Extract the (X, Y) coordinate from the center of the cell holding the provided text.  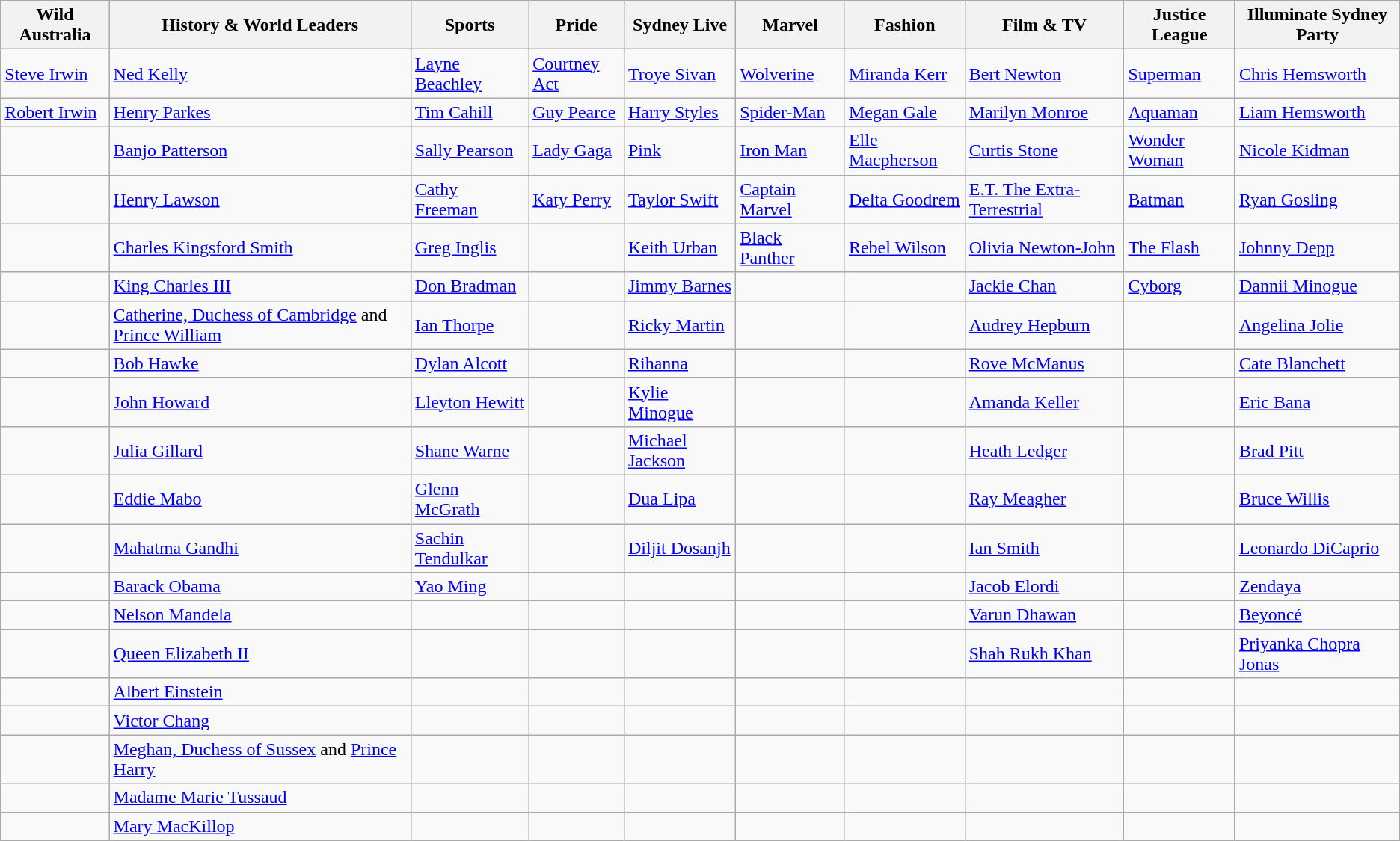
Queen Elizabeth II (260, 653)
Sports (470, 25)
Kylie Minogue (679, 402)
Justice League (1180, 25)
History & World Leaders (260, 25)
Mahatma Gandhi (260, 547)
Zendaya (1317, 587)
Aquaman (1180, 112)
The Flash (1180, 248)
Courtney Act (577, 73)
Ian Thorpe (470, 324)
Julia Gillard (260, 450)
Lleyton Hewitt (470, 402)
E.T. The Extra-Terrestrial (1044, 199)
Wild Australia (55, 25)
Ryan Gosling (1317, 199)
Cate Blanchett (1317, 363)
Illuminate Sydney Party (1317, 25)
Nelson Mandela (260, 615)
Mary MacKillop (260, 826)
Marilyn Monroe (1044, 112)
Sachin Tendulkar (470, 547)
Varun Dhawan (1044, 615)
Dylan Alcott (470, 363)
Shane Warne (470, 450)
Jimmy Barnes (679, 286)
Sally Pearson (470, 151)
Victor Chang (260, 721)
Iron Man (790, 151)
Rove McManus (1044, 363)
Lady Gaga (577, 151)
Yao Ming (470, 587)
Liam Hemsworth (1317, 112)
Tim Cahill (470, 112)
Superman (1180, 73)
Pink (679, 151)
King Charles III (260, 286)
Dannii Minogue (1317, 286)
Jackie Chan (1044, 286)
Jacob Elordi (1044, 587)
Guy Pearce (577, 112)
Amanda Keller (1044, 402)
Albert Einstein (260, 692)
Megan Gale (905, 112)
Barack Obama (260, 587)
Robert Irwin (55, 112)
Michael Jackson (679, 450)
Angelina Jolie (1317, 324)
Catherine, Duchess of Cambridge and Prince William (260, 324)
Chris Hemsworth (1317, 73)
Henry Lawson (260, 199)
Eddie Mabo (260, 499)
Leonardo DiCaprio (1317, 547)
Rihanna (679, 363)
Curtis Stone (1044, 151)
Heath Ledger (1044, 450)
Fashion (905, 25)
Batman (1180, 199)
Ray Meagher (1044, 499)
Miranda Kerr (905, 73)
Charles Kingsford Smith (260, 248)
Taylor Swift (679, 199)
Priyanka Chopra Jonas (1317, 653)
Spider-Man (790, 112)
Cathy Freeman (470, 199)
Shah Rukh Khan (1044, 653)
Bob Hawke (260, 363)
Greg Inglis (470, 248)
Wolverine (790, 73)
Troye Sivan (679, 73)
Film & TV (1044, 25)
Henry Parkes (260, 112)
Bruce Willis (1317, 499)
Olivia Newton-John (1044, 248)
Dua Lipa (679, 499)
Glenn McGrath (470, 499)
Rebel Wilson (905, 248)
Elle Macpherson (905, 151)
Meghan, Duchess of Sussex and Prince Harry (260, 760)
Ned Kelly (260, 73)
Harry Styles (679, 112)
Black Panther (790, 248)
Cyborg (1180, 286)
Brad Pitt (1317, 450)
Pride (577, 25)
Beyoncé (1317, 615)
Ian Smith (1044, 547)
Sydney Live (679, 25)
Delta Goodrem (905, 199)
John Howard (260, 402)
Audrey Hepburn (1044, 324)
Bert Newton (1044, 73)
Diljit Dosanjh (679, 547)
Katy Perry (577, 199)
Don Bradman (470, 286)
Marvel (790, 25)
Nicole Kidman (1317, 151)
Wonder Woman (1180, 151)
Layne Beachley (470, 73)
Captain Marvel (790, 199)
Eric Bana (1317, 402)
Keith Urban (679, 248)
Ricky Martin (679, 324)
Banjo Patterson (260, 151)
Madame Marie Tussaud (260, 798)
Steve Irwin (55, 73)
Johnny Depp (1317, 248)
